Determine the [X, Y] coordinate at the center of the cell enclosing the given text.  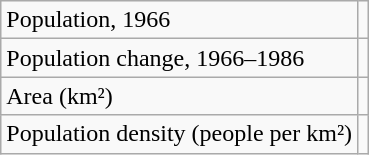
Population change, 1966–1986 [180, 58]
Population density (people per km²) [180, 134]
Area (km²) [180, 96]
Population, 1966 [180, 20]
